For the text-containing cell, return its midpoint in (X, Y) coordinate format. 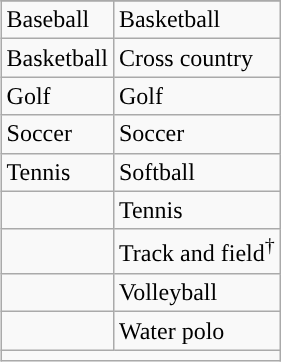
Baseball (57, 20)
Volleyball (196, 293)
Water polo (196, 331)
Track and field† (196, 252)
Cross country (196, 58)
Softball (196, 172)
